For the text-containing cell, return its midpoint in [x, y] coordinate format. 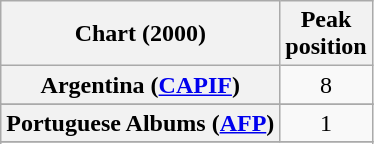
1 [326, 123]
Portuguese Albums (AFP) [140, 123]
Argentina (CAPIF) [140, 85]
Peakposition [326, 34]
8 [326, 85]
Chart (2000) [140, 34]
